For the text-containing cell, return its midpoint in (x, y) coordinate format. 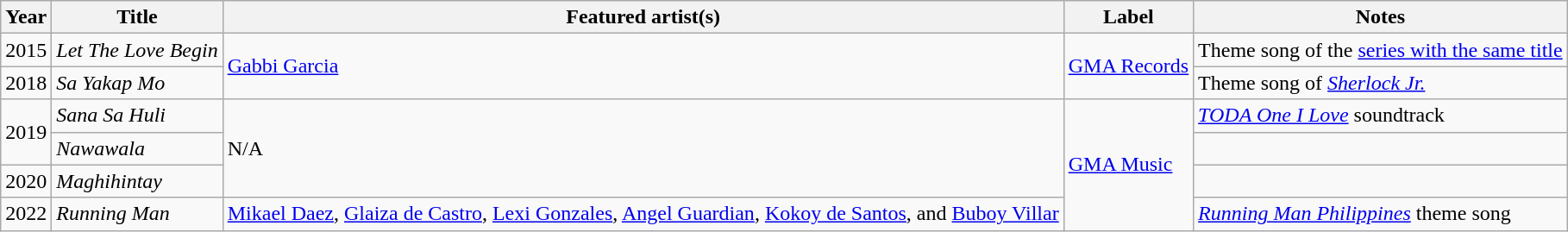
Title (137, 17)
Notes (1381, 17)
Running Man Philippines theme song (1381, 214)
TODA One I Love soundtrack (1381, 116)
GMA Music (1128, 165)
Running Man (137, 214)
Label (1128, 17)
Theme song of Sherlock Jr. (1381, 83)
2015 (26, 50)
Mikael Daez, Glaiza de Castro, Lexi Gonzales, Angel Guardian, Kokoy de Santos, and Buboy Villar (643, 214)
2020 (26, 181)
Sa Yakap Mo (137, 83)
Year (26, 17)
2019 (26, 132)
Maghihintay (137, 181)
2018 (26, 83)
Nawawala (137, 148)
Gabbi Garcia (643, 66)
Theme song of the series with the same title (1381, 50)
Sana Sa Huli (137, 116)
Let The Love Begin (137, 50)
GMA Records (1128, 66)
N/A (643, 148)
2022 (26, 214)
Featured artist(s) (643, 17)
